Capture the cell that displays the provided text and extract its (x, y) central coordinate. 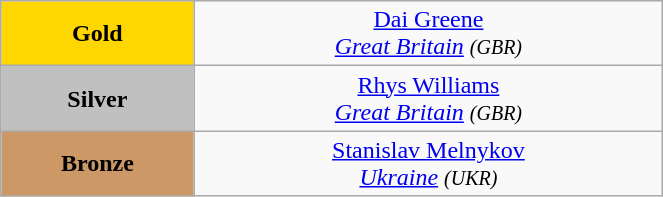
Silver (98, 98)
Stanislav MelnykovUkraine (UKR) (428, 164)
Dai GreeneGreat Britain (GBR) (428, 34)
Rhys WilliamsGreat Britain (GBR) (428, 98)
Gold (98, 34)
Bronze (98, 164)
